Output the [X, Y] coordinate of the center of the cell containing the given text.  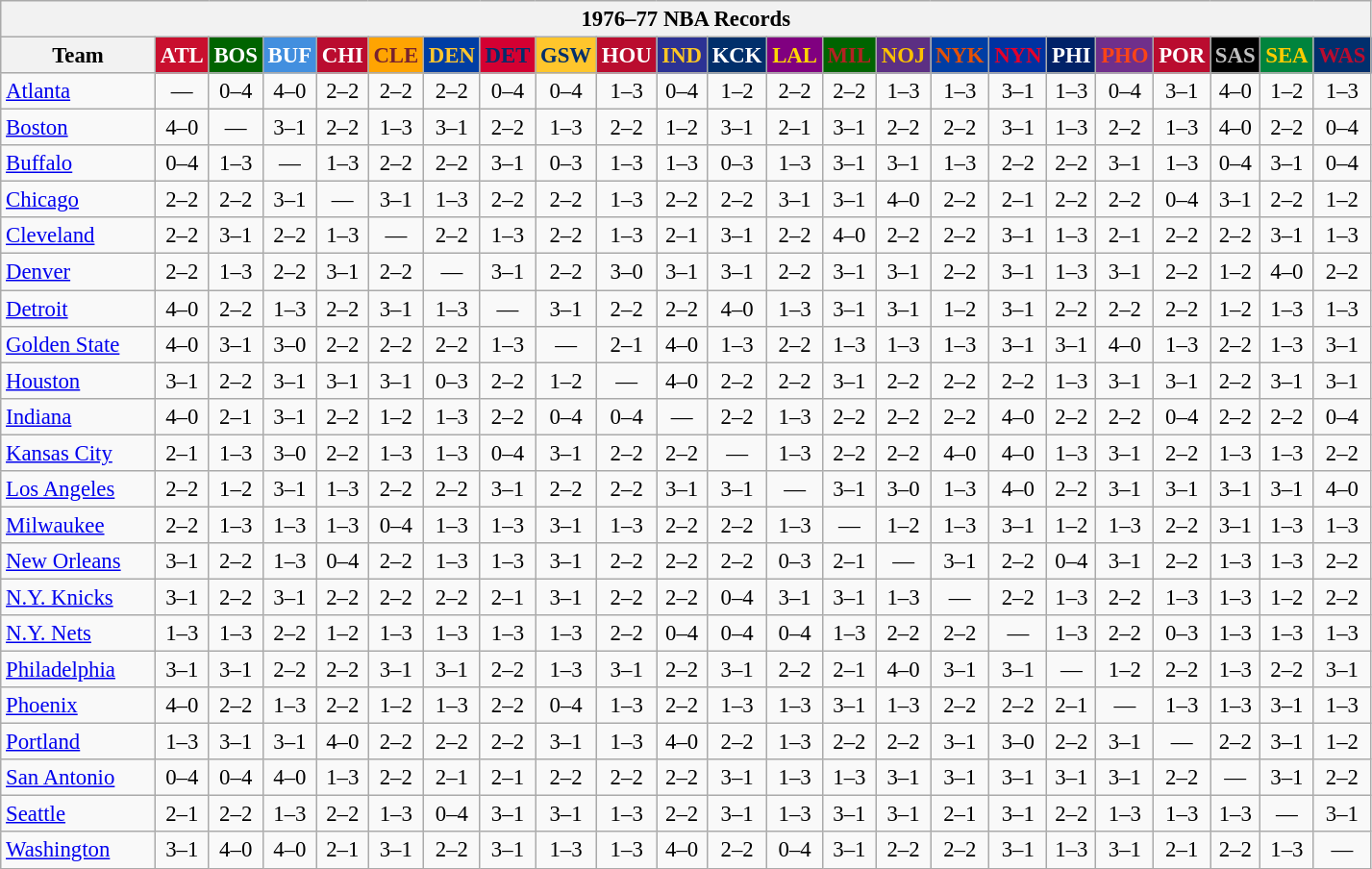
LAL [794, 56]
Buffalo [79, 163]
1976–77 NBA Records [686, 19]
Seattle [79, 814]
Portland [79, 742]
San Antonio [79, 778]
PHO [1125, 56]
Golden State [79, 344]
NYK [960, 56]
HOU [627, 56]
BUF [289, 56]
GSW [566, 56]
SEA [1286, 56]
Team [79, 56]
NOJ [903, 56]
NYN [1018, 56]
PHI [1071, 56]
CHI [342, 56]
KCK [736, 56]
New Orleans [79, 561]
DEN [452, 56]
Kansas City [79, 453]
CLE [396, 56]
Boston [79, 128]
SAS [1235, 56]
Detroit [79, 309]
IND [682, 56]
Milwaukee [79, 525]
Atlanta [79, 91]
DET [508, 56]
Chicago [79, 200]
Phoenix [79, 706]
N.Y. Knicks [79, 597]
Houston [79, 381]
N.Y. Nets [79, 633]
WAS [1342, 56]
Philadelphia [79, 670]
POR [1183, 56]
Indiana [79, 416]
BOS [236, 56]
Denver [79, 272]
MIL [849, 56]
Los Angeles [79, 489]
ATL [182, 56]
Cleveland [79, 236]
Washington [79, 851]
